Detect which cell encompasses the target text, then output its (x, y) center coordinate. 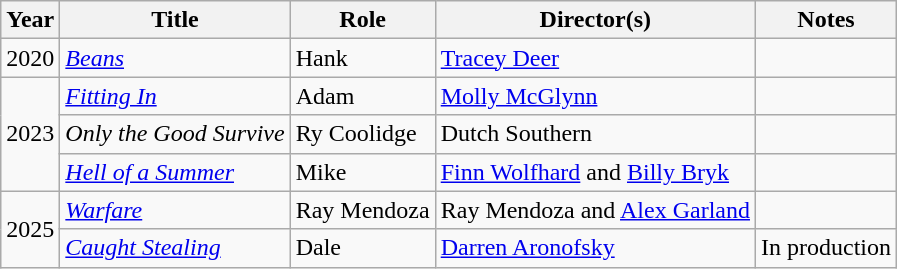
Mike (362, 172)
2025 (30, 229)
Ry Coolidge (362, 134)
Tracey Deer (595, 58)
Hank (362, 58)
Ray Mendoza (362, 210)
Finn Wolfhard and Billy Bryk (595, 172)
Only the Good Survive (175, 134)
Caught Stealing (175, 248)
Beans (175, 58)
Adam (362, 96)
Role (362, 20)
2020 (30, 58)
Ray Mendoza and Alex Garland (595, 210)
Fitting In (175, 96)
2023 (30, 134)
Year (30, 20)
Darren Aronofsky (595, 248)
Dale (362, 248)
Notes (826, 20)
In production (826, 248)
Molly McGlynn (595, 96)
Dutch Southern (595, 134)
Warfare (175, 210)
Director(s) (595, 20)
Title (175, 20)
Hell of a Summer (175, 172)
